Output the [x, y] coordinate of the center of the cell containing the given text.  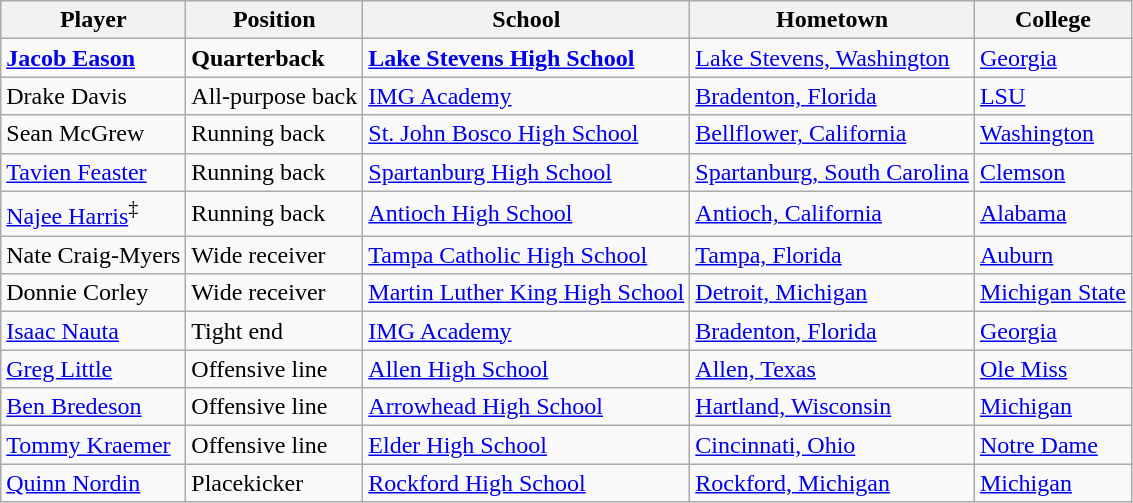
Tommy Kraemer [94, 445]
Lake Stevens, Washington [832, 58]
Ole Miss [1052, 369]
Antioch, California [832, 214]
LSU [1052, 96]
Michigan State [1052, 293]
Detroit, Michigan [832, 293]
Rockford High School [526, 483]
Hartland, Wisconsin [832, 407]
Bellflower, California [832, 134]
Spartanburg High School [526, 172]
Spartanburg, South Carolina [832, 172]
Player [94, 20]
Najee Harris‡ [94, 214]
Elder High School [526, 445]
Notre Dame [1052, 445]
Auburn [1052, 255]
Placekicker [274, 483]
Tampa Catholic High School [526, 255]
Arrowhead High School [526, 407]
Hometown [832, 20]
Ben Bredeson [94, 407]
St. John Bosco High School [526, 134]
Rockford, Michigan [832, 483]
College [1052, 20]
Sean McGrew [94, 134]
Drake Davis [94, 96]
Isaac Nauta [94, 331]
Donnie Corley [94, 293]
Jacob Eason [94, 58]
Allen, Texas [832, 369]
Lake Stevens High School [526, 58]
Tight end [274, 331]
Tampa, Florida [832, 255]
Position [274, 20]
Nate Craig-Myers [94, 255]
Antioch High School [526, 214]
Cincinnati, Ohio [832, 445]
Tavien Feaster [94, 172]
Allen High School [526, 369]
Clemson [1052, 172]
Greg Little [94, 369]
Quinn Nordin [94, 483]
Martin Luther King High School [526, 293]
All-purpose back [274, 96]
School [526, 20]
Quarterback [274, 58]
Washington [1052, 134]
Alabama [1052, 214]
